From the cell containing the given text, extract its center point as [x, y] coordinate. 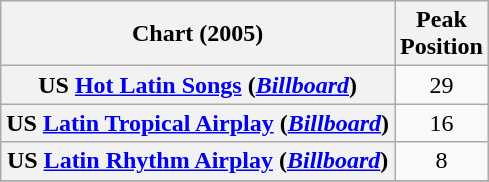
16 [442, 123]
Peak Position [442, 34]
Chart (2005) [198, 34]
US Latin Tropical Airplay (Billboard) [198, 123]
US Hot Latin Songs (Billboard) [198, 85]
US Latin Rhythm Airplay (Billboard) [198, 161]
8 [442, 161]
29 [442, 85]
